Return (X, Y) of the center of cell containing provided text 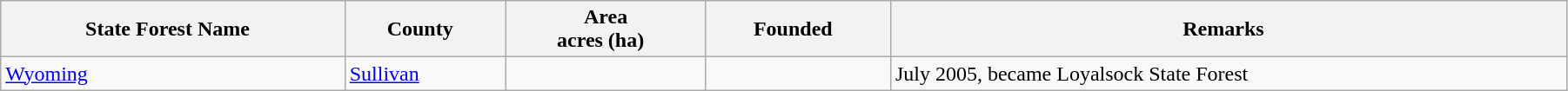
State Forest Name (172, 29)
Sullivan (425, 74)
Areaacres (ha) (606, 29)
Founded (798, 29)
Wyoming (172, 74)
County (425, 29)
July 2005, became Loyalsock State Forest (1229, 74)
Remarks (1229, 29)
